Locate the cell with the specified text and output its [X, Y] center coordinate. 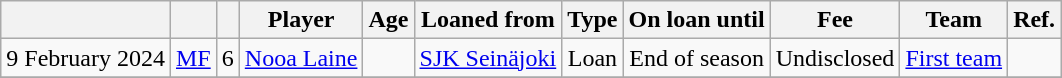
First team [954, 58]
End of season [696, 58]
Undisclosed [835, 58]
On loan until [696, 20]
Nooa Laine [301, 58]
MF [193, 58]
Loaned from [488, 20]
6 [228, 58]
SJK Seinäjoki [488, 58]
Age [388, 20]
9 February 2024 [86, 58]
Player [301, 20]
Loan [592, 58]
Team [954, 20]
Type [592, 20]
Fee [835, 20]
Ref. [1034, 20]
